Provide the (X, Y) coordinate of the cell's center where the given text is located.  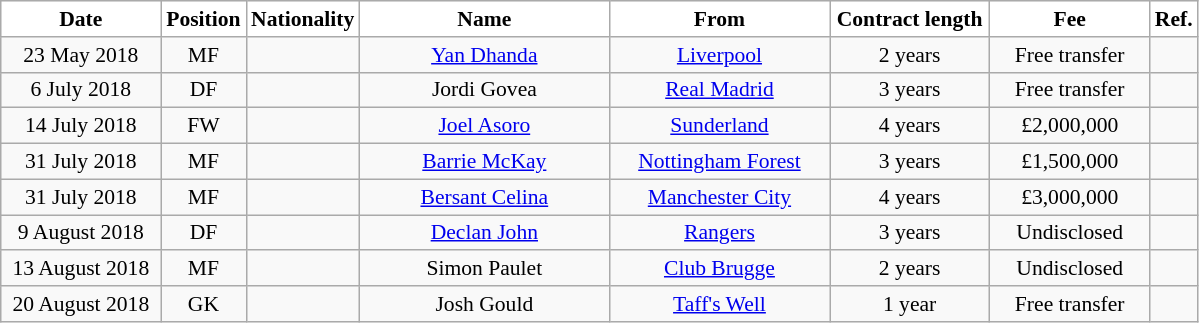
20 August 2018 (81, 304)
Club Brugge (719, 269)
Nationality (302, 19)
6 July 2018 (81, 90)
Date (81, 19)
Declan John (484, 233)
FW (204, 126)
Contract length (910, 19)
Manchester City (719, 197)
Rangers (719, 233)
Simon Paulet (484, 269)
1 year (910, 304)
Bersant Celina (484, 197)
Taff's Well (719, 304)
Jordi Govea (484, 90)
Joel Asoro (484, 126)
From (719, 19)
Barrie McKay (484, 162)
13 August 2018 (81, 269)
£2,000,000 (1070, 126)
Position (204, 19)
23 May 2018 (81, 55)
Yan Dhanda (484, 55)
Nottingham Forest (719, 162)
Sunderland (719, 126)
9 August 2018 (81, 233)
Ref. (1174, 19)
Liverpool (719, 55)
Name (484, 19)
£1,500,000 (1070, 162)
Fee (1070, 19)
Josh Gould (484, 304)
GK (204, 304)
£3,000,000 (1070, 197)
Real Madrid (719, 90)
14 July 2018 (81, 126)
